Scan for the cell matching the given text and deliver its (x, y) coordinate at center. 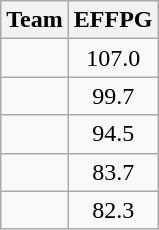
Team (35, 20)
82.3 (113, 210)
EFFPG (113, 20)
99.7 (113, 96)
107.0 (113, 58)
94.5 (113, 134)
83.7 (113, 172)
